Return the [X, Y] coordinate for the center point of the cell that contains the specified text.  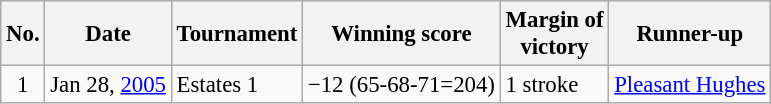
Date [108, 34]
−12 (65-68-71=204) [402, 85]
1 [23, 85]
Tournament [236, 34]
Jan 28, 2005 [108, 85]
1 stroke [554, 85]
Margin ofvictory [554, 34]
Estates 1 [236, 85]
No. [23, 34]
Runner-up [690, 34]
Pleasant Hughes [690, 85]
Winning score [402, 34]
